Provide the (X, Y) coordinate of the cell's center where the given text is located.  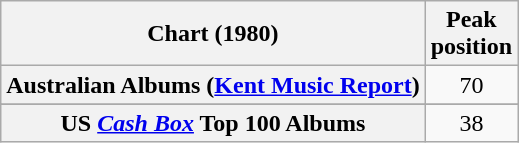
Chart (1980) (213, 34)
Peakposition (471, 34)
Australian Albums (Kent Music Report) (213, 85)
US Cash Box Top 100 Albums (213, 123)
70 (471, 85)
38 (471, 123)
